Provide the (x, y) coordinate of the cell's center where the given text is located.  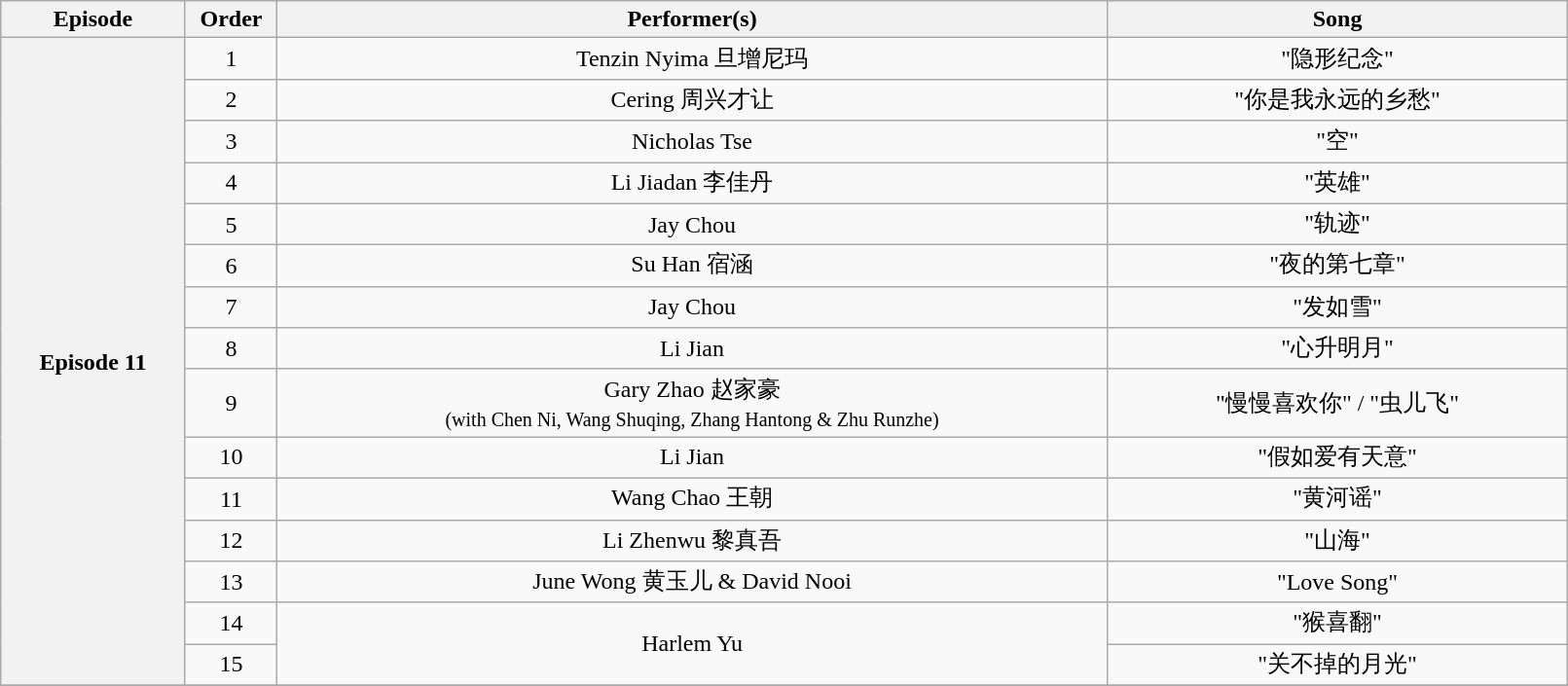
Tenzin Nyima 旦增尼玛 (692, 58)
Su Han 宿涵 (692, 267)
"关不掉的月光" (1337, 666)
Harlem Yu (692, 644)
7 (232, 307)
"心升明月" (1337, 348)
3 (232, 142)
4 (232, 183)
"英雄" (1337, 183)
2 (232, 99)
13 (232, 582)
Li Jiadan 李佳丹 (692, 183)
"猴喜翻" (1337, 623)
"Love Song" (1337, 582)
Order (232, 19)
Gary Zhao 赵家豪(with Chen Ni, Wang Shuqing, Zhang Hantong & Zhu Runzhe) (692, 403)
6 (232, 267)
5 (232, 224)
"你是我永远的乡愁" (1337, 99)
"隐形纪念" (1337, 58)
Nicholas Tse (692, 142)
Performer(s) (692, 19)
11 (232, 498)
12 (232, 541)
"夜的第七章" (1337, 267)
14 (232, 623)
"慢慢喜欢你" / "虫儿飞" (1337, 403)
Li Zhenwu 黎真吾 (692, 541)
June Wong 黄玉儿 & David Nooi (692, 582)
15 (232, 666)
"山海" (1337, 541)
10 (232, 457)
Episode (93, 19)
Cering 周兴才让 (692, 99)
9 (232, 403)
"假如爱有天意" (1337, 457)
"黄河谣" (1337, 498)
Song (1337, 19)
Wang Chao 王朝 (692, 498)
"轨迹" (1337, 224)
"发如雪" (1337, 307)
"空" (1337, 142)
Episode 11 (93, 362)
8 (232, 348)
1 (232, 58)
